Pinpoint the cell where the given text exists, returning its (x, y) midpoint coordinate. 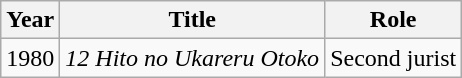
Year (30, 20)
1980 (30, 58)
Second jurist (394, 58)
12 Hito no Ukareru Otoko (192, 58)
Role (394, 20)
Title (192, 20)
